From the cell containing the given text, extract its center point as [X, Y] coordinate. 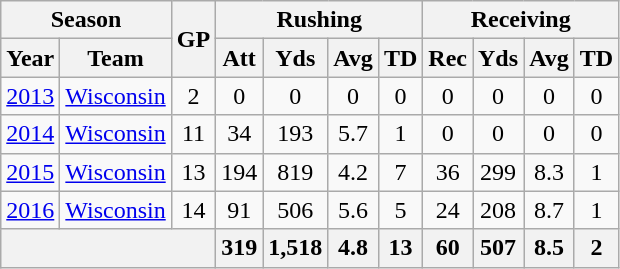
299 [498, 172]
34 [240, 134]
2016 [30, 210]
Season [86, 20]
Att [240, 58]
1,518 [296, 248]
36 [448, 172]
91 [240, 210]
7 [400, 172]
5.7 [354, 134]
507 [498, 248]
193 [296, 134]
11 [193, 134]
8.3 [550, 172]
194 [240, 172]
819 [296, 172]
24 [448, 210]
5.6 [354, 210]
8.7 [550, 210]
Team [116, 58]
14 [193, 210]
Receiving [521, 20]
Rec [448, 58]
4.8 [354, 248]
5 [400, 210]
2014 [30, 134]
2015 [30, 172]
2013 [30, 96]
GP [193, 39]
Rushing [320, 20]
319 [240, 248]
506 [296, 210]
60 [448, 248]
4.2 [354, 172]
208 [498, 210]
Year [30, 58]
8.5 [550, 248]
